Determine the [X, Y] coordinate at the center of the cell enclosing the given text.  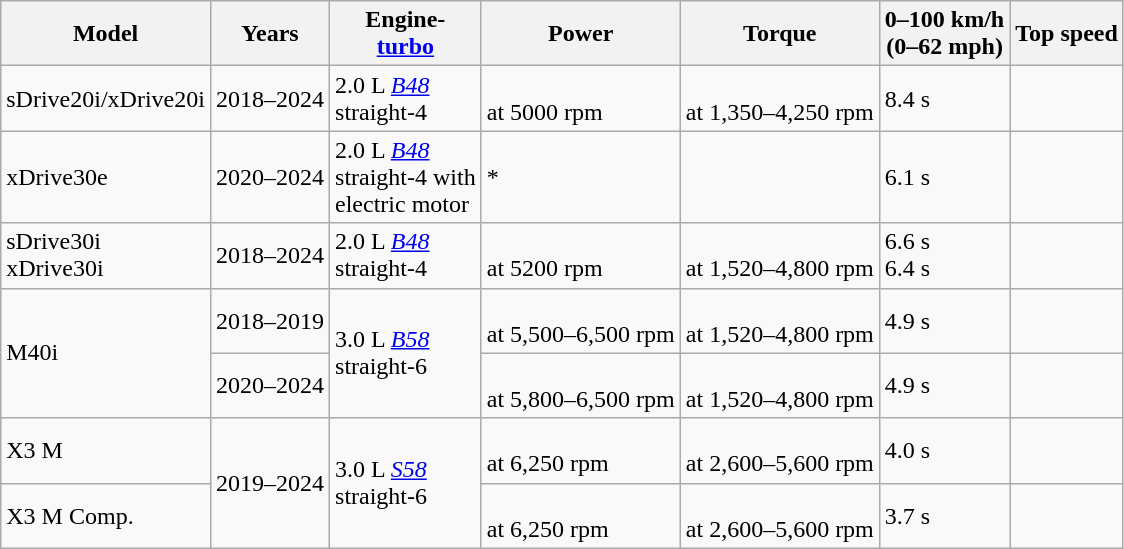
* [580, 177]
at 5000 rpm [580, 98]
2019–2024 [270, 483]
6.6 s6.4 s [944, 256]
at 1,350–4,250 rpm [780, 98]
sDrive20i/xDrive20i [106, 98]
4.0 s [944, 450]
Top speed [1067, 34]
X3 M Comp. [106, 516]
6.1 s [944, 177]
Years [270, 34]
M40i [106, 353]
3.0 L B58 straight-6 [406, 353]
3.7 s [944, 516]
2018–2019 [270, 320]
2.0 L B48 straight-4 with electric motor [406, 177]
at 5,500–6,500 rpm [580, 320]
Model [106, 34]
Power [580, 34]
at 5,800–6,500 rpm [580, 386]
X3 M [106, 450]
sDrive30ixDrive30i [106, 256]
0–100 km/h (0–62 mph) [944, 34]
3.0 L S58 straight-6 [406, 483]
Torque [780, 34]
at 5200 rpm [580, 256]
8.4 s [944, 98]
xDrive30e [106, 177]
Engine- turbo [406, 34]
